For the text-containing cell, return its midpoint in (X, Y) coordinate format. 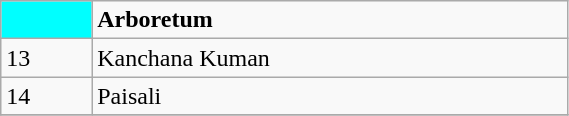
Paisali (330, 96)
13 (46, 58)
14 (46, 96)
Arboretum (330, 20)
Kanchana Kuman (330, 58)
